Search for the cell housing the specified text and yield its (X, Y) center coordinate. 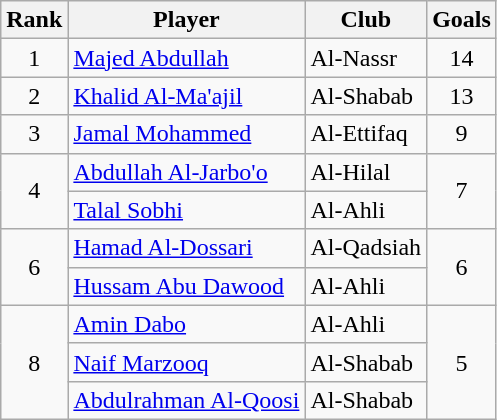
Abdullah Al-Jarbo'o (186, 172)
Al-Ettifaq (366, 134)
7 (462, 191)
14 (462, 58)
Player (186, 20)
3 (34, 134)
Jamal Mohammed (186, 134)
Al-Nassr (366, 58)
4 (34, 191)
Khalid Al-Ma'ajil (186, 96)
Rank (34, 20)
2 (34, 96)
8 (34, 362)
Amin Dabo (186, 324)
Abdulrahman Al-Qoosi (186, 400)
Al-Hilal (366, 172)
9 (462, 134)
Club (366, 20)
5 (462, 362)
Talal Sobhi (186, 210)
Naif Marzooq (186, 362)
Hamad Al-Dossari (186, 248)
Goals (462, 20)
Hussam Abu Dawood (186, 286)
13 (462, 96)
Al-Qadsiah (366, 248)
1 (34, 58)
Majed Abdullah (186, 58)
